Output the [x, y] coordinate of the center of the cell containing the given text.  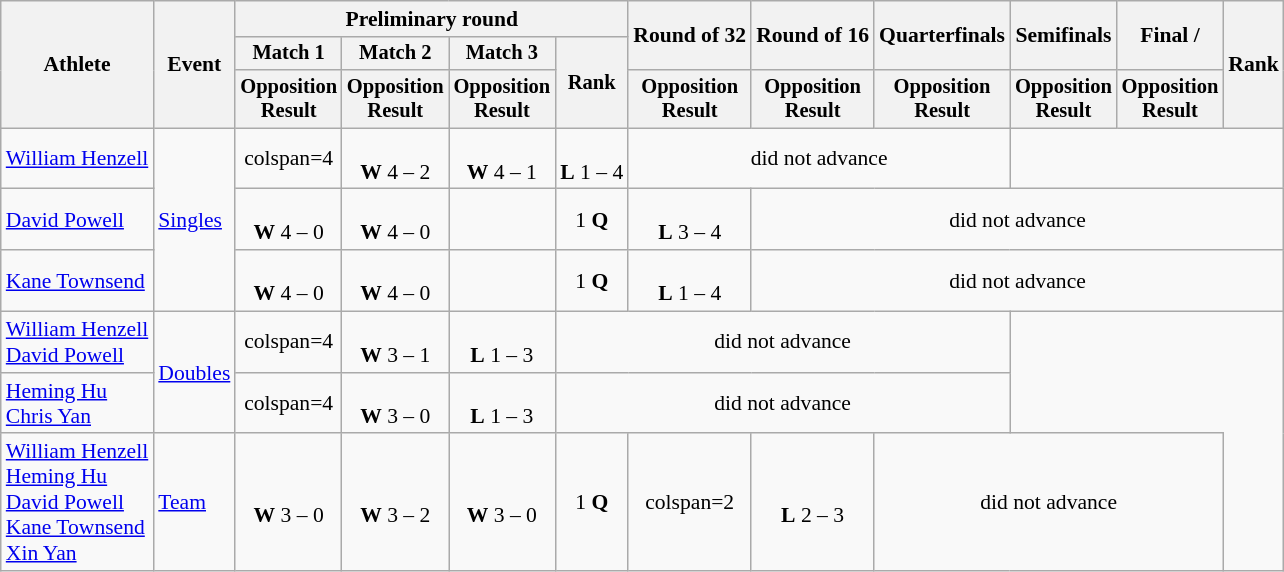
Semifinals [1064, 36]
William HenzellHeming HuDavid PowellKane TownsendXin Yan [78, 503]
L 2 – 3 [812, 503]
William Henzell [78, 158]
Preliminary round [432, 19]
W 4 – 1 [502, 158]
Final / [1170, 36]
Athlete [78, 64]
Round of 16 [812, 36]
Match 3 [502, 54]
W 3 – 1 [396, 342]
Round of 32 [690, 36]
colspan=2 [690, 503]
W 3 – 2 [396, 503]
Match 1 [288, 54]
Doubles [194, 373]
William HenzellDavid Powell [78, 342]
Singles [194, 220]
Match 2 [396, 54]
Event [194, 64]
Quarterfinals [942, 36]
Kane Townsend [78, 280]
David Powell [78, 220]
L 3 – 4 [690, 220]
W 4 – 2 [396, 158]
Heming HuChris Yan [78, 404]
Team [194, 503]
